Find where the given text appears and provide that cell's center as (x, y) coordinate. 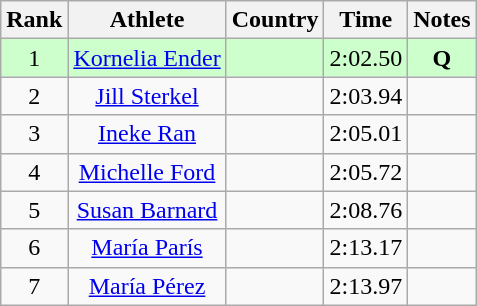
2:05.72 (366, 172)
Rank (34, 20)
2:08.76 (366, 210)
María Pérez (147, 286)
Jill Sterkel (147, 96)
4 (34, 172)
2:05.01 (366, 134)
María París (147, 248)
Susan Barnard (147, 210)
2:03.94 (366, 96)
6 (34, 248)
7 (34, 286)
2 (34, 96)
Time (366, 20)
Ineke Ran (147, 134)
2:13.17 (366, 248)
Country (275, 20)
1 (34, 58)
2:02.50 (366, 58)
Michelle Ford (147, 172)
3 (34, 134)
Kornelia Ender (147, 58)
2:13.97 (366, 286)
Notes (442, 20)
Athlete (147, 20)
Q (442, 58)
5 (34, 210)
